Determine the [x, y] coordinate at the center of the cell enclosing the given text.  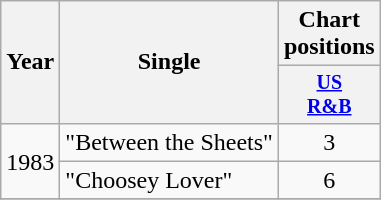
3 [329, 142]
1983 [30, 161]
"Choosey Lover" [170, 180]
Chart positions [329, 34]
"Between the Sheets" [170, 142]
Year [30, 62]
6 [329, 180]
Single [170, 62]
USR&B [329, 94]
